Detect which cell encompasses the target text, then output its (X, Y) center coordinate. 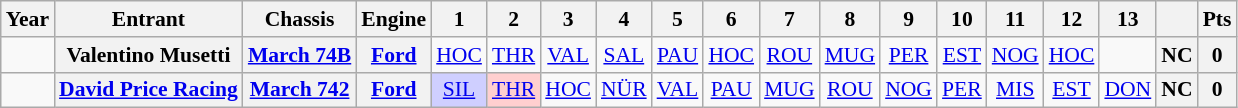
5 (678, 19)
10 (962, 19)
David Price Racing (148, 90)
9 (908, 19)
March 74B (300, 55)
Valentino Musetti (148, 55)
Pts (1218, 19)
DON (1128, 90)
1 (459, 19)
MIS (1016, 90)
7 (790, 19)
8 (850, 19)
Entrant (148, 19)
11 (1016, 19)
4 (624, 19)
SAL (624, 55)
NÜR (624, 90)
Year (28, 19)
SIL (459, 90)
2 (514, 19)
12 (1072, 19)
3 (568, 19)
Engine (394, 19)
6 (731, 19)
Chassis (300, 19)
13 (1128, 19)
March 742 (300, 90)
